Output the [x, y] coordinate of the center of the cell containing the given text.  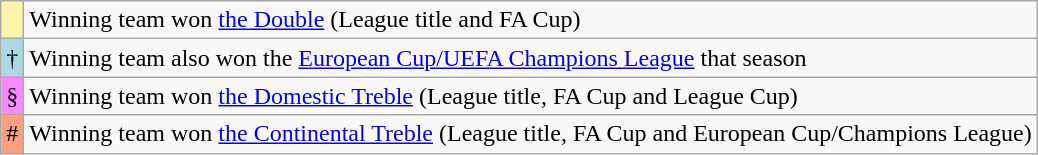
Winning team won the Double (League title and FA Cup) [530, 20]
† [12, 58]
Winning team won the Domestic Treble (League title, FA Cup and League Cup) [530, 96]
# [12, 134]
Winning team also won the European Cup/UEFA Champions League that season [530, 58]
Winning team won the Continental Treble (League title, FA Cup and European Cup/Champions League) [530, 134]
§ [12, 96]
